Output the (x, y) coordinate of the center of the cell containing the given text.  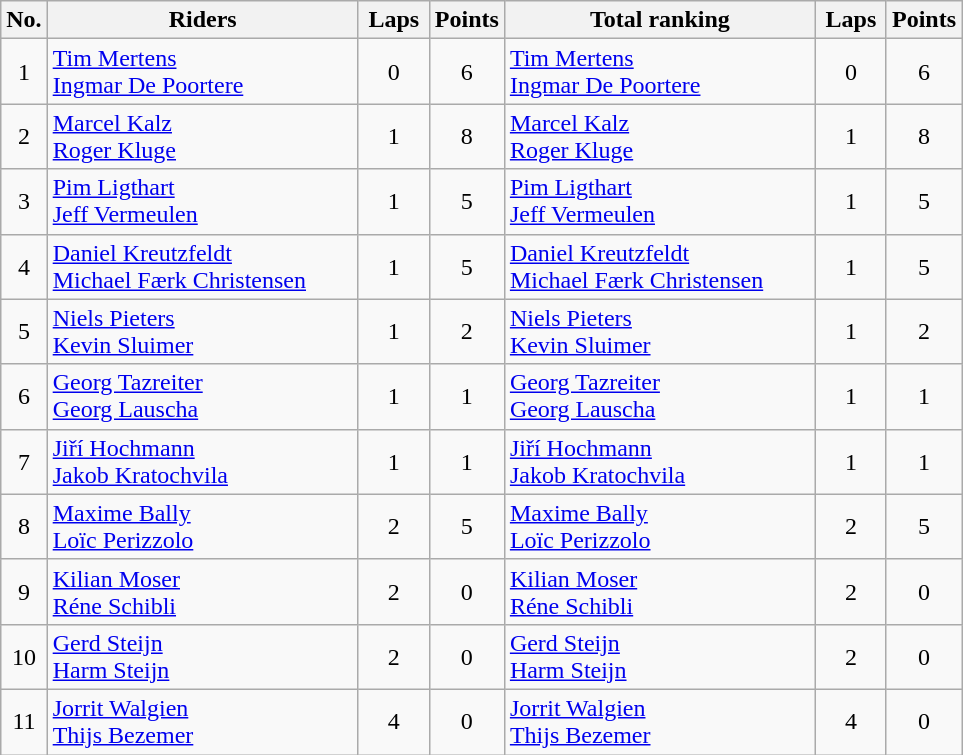
No. (24, 20)
Total ranking (660, 20)
11 (24, 722)
7 (24, 462)
Riders (202, 20)
9 (24, 592)
3 (24, 202)
10 (24, 656)
